Identify which cell holds the provided text, then report its [X, Y] central coordinate. 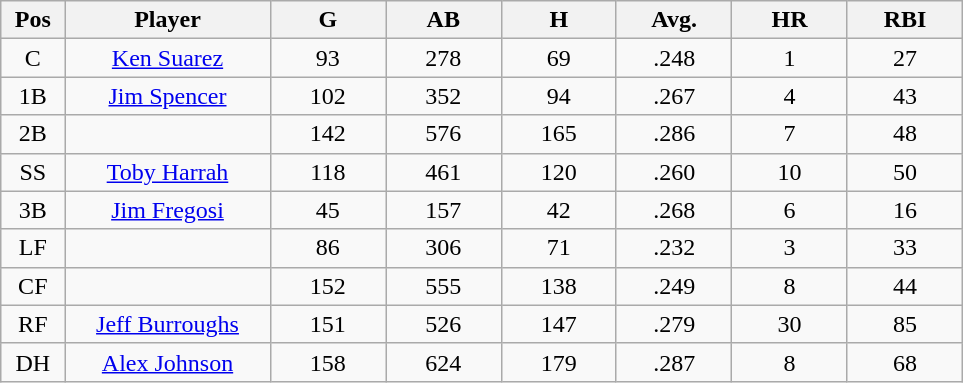
DH [33, 362]
H [558, 20]
.232 [674, 248]
624 [444, 362]
3 [790, 248]
30 [790, 324]
Jeff Burroughs [168, 324]
306 [444, 248]
.279 [674, 324]
118 [328, 172]
7 [790, 134]
278 [444, 58]
AB [444, 20]
10 [790, 172]
Pos [33, 20]
16 [905, 210]
147 [558, 324]
RBI [905, 20]
158 [328, 362]
RF [33, 324]
576 [444, 134]
.286 [674, 134]
93 [328, 58]
C [33, 58]
33 [905, 248]
352 [444, 96]
.268 [674, 210]
2B [33, 134]
68 [905, 362]
CF [33, 286]
120 [558, 172]
Toby Harrah [168, 172]
.267 [674, 96]
.248 [674, 58]
152 [328, 286]
SS [33, 172]
85 [905, 324]
.287 [674, 362]
71 [558, 248]
461 [444, 172]
LF [33, 248]
43 [905, 96]
157 [444, 210]
1B [33, 96]
Avg. [674, 20]
HR [790, 20]
Ken Suarez [168, 58]
102 [328, 96]
27 [905, 58]
42 [558, 210]
50 [905, 172]
3B [33, 210]
4 [790, 96]
G [328, 20]
45 [328, 210]
Jim Fregosi [168, 210]
44 [905, 286]
6 [790, 210]
69 [558, 58]
Alex Johnson [168, 362]
.260 [674, 172]
Jim Spencer [168, 96]
151 [328, 324]
86 [328, 248]
Player [168, 20]
555 [444, 286]
.249 [674, 286]
526 [444, 324]
179 [558, 362]
165 [558, 134]
48 [905, 134]
1 [790, 58]
138 [558, 286]
94 [558, 96]
142 [328, 134]
